Search for the cell housing the specified text and yield its (x, y) center coordinate. 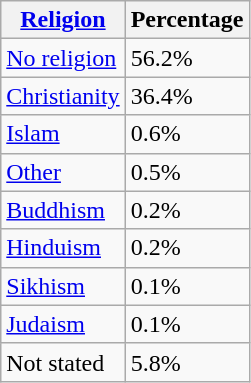
No religion (63, 58)
Judaism (63, 324)
Other (63, 172)
Percentage (187, 20)
Christianity (63, 96)
56.2% (187, 58)
Buddhism (63, 210)
36.4% (187, 96)
0.5% (187, 172)
Religion (63, 20)
Islam (63, 134)
Sikhism (63, 286)
5.8% (187, 362)
Hinduism (63, 248)
Not stated (63, 362)
0.6% (187, 134)
